Search for the cell housing the specified text and yield its [x, y] center coordinate. 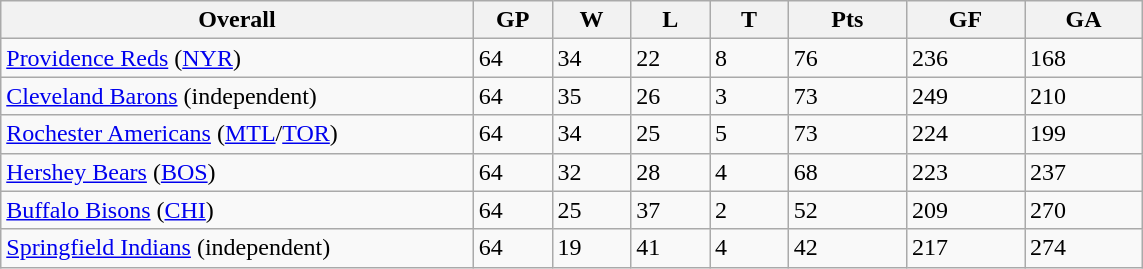
270 [1084, 210]
Buffalo Bisons (CHI) [238, 210]
32 [592, 172]
199 [1084, 134]
28 [670, 172]
224 [965, 134]
274 [1084, 248]
237 [1084, 172]
Springfield Indians (independent) [238, 248]
GF [965, 20]
209 [965, 210]
168 [1084, 58]
37 [670, 210]
223 [965, 172]
22 [670, 58]
Pts [847, 20]
Hershey Bears (BOS) [238, 172]
68 [847, 172]
52 [847, 210]
76 [847, 58]
Providence Reds (NYR) [238, 58]
GA [1084, 20]
35 [592, 96]
T [750, 20]
Overall [238, 20]
GP [512, 20]
5 [750, 134]
42 [847, 248]
26 [670, 96]
249 [965, 96]
217 [965, 248]
41 [670, 248]
19 [592, 248]
Rochester Americans (MTL/TOR) [238, 134]
8 [750, 58]
W [592, 20]
L [670, 20]
210 [1084, 96]
Cleveland Barons (independent) [238, 96]
2 [750, 210]
236 [965, 58]
3 [750, 96]
